Identify which cell holds the provided text, then report its [x, y] central coordinate. 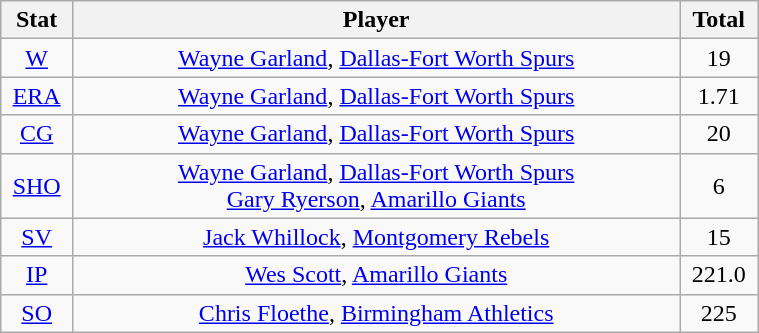
6 [719, 186]
SO [37, 313]
IP [37, 275]
Wes Scott, Amarillo Giants [376, 275]
W [37, 58]
SHO [37, 186]
ERA [37, 96]
Wayne Garland, Dallas-Fort Worth Spurs Gary Ryerson, Amarillo Giants [376, 186]
Jack Whillock, Montgomery Rebels [376, 237]
CG [37, 134]
Stat [37, 20]
19 [719, 58]
SV [37, 237]
20 [719, 134]
Player [376, 20]
1.71 [719, 96]
Chris Floethe, Birmingham Athletics [376, 313]
15 [719, 237]
221.0 [719, 275]
225 [719, 313]
Total [719, 20]
